Find where the given text appears and provide that cell's center as [X, Y] coordinate. 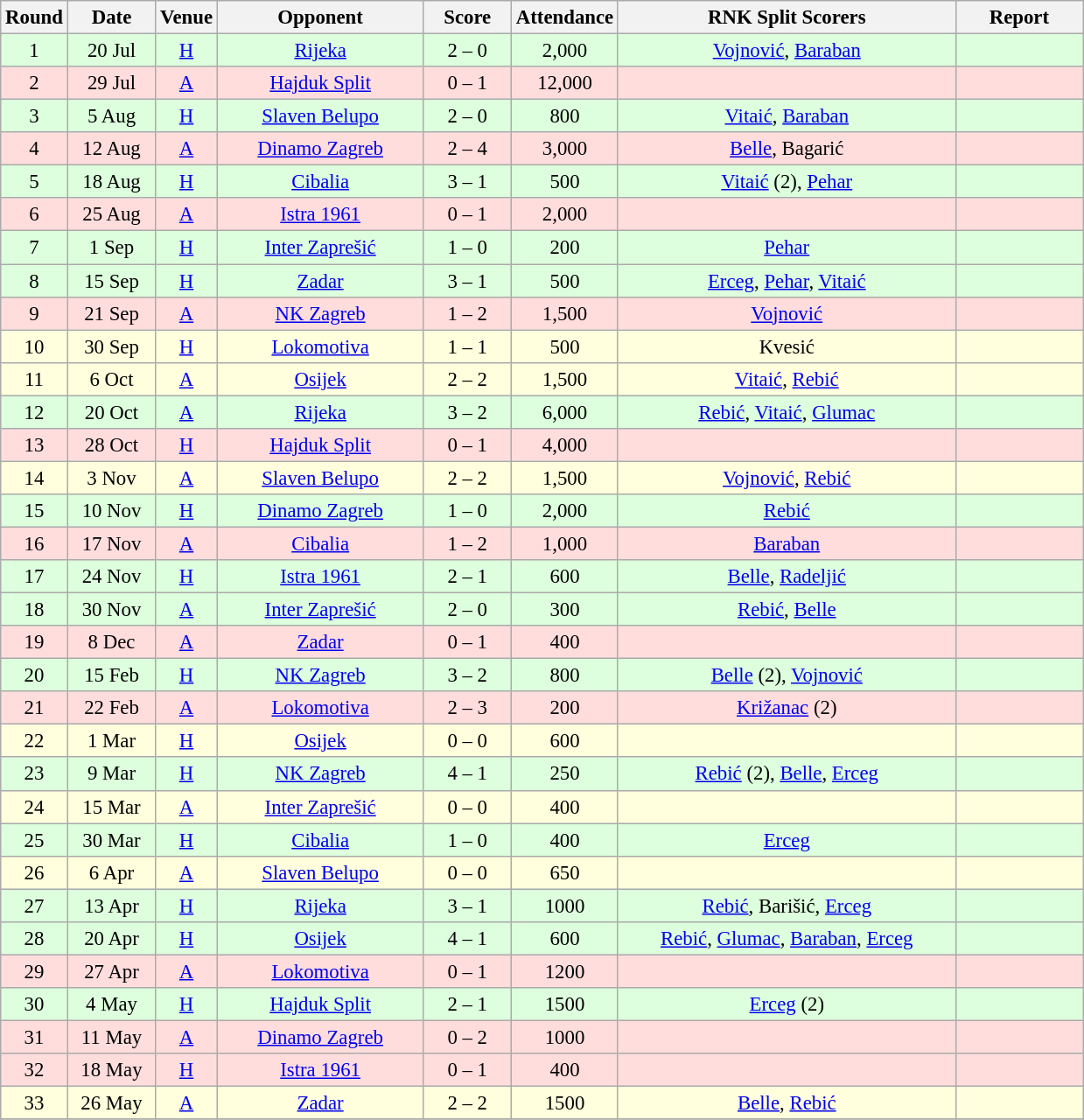
Belle, Bagarić [787, 149]
Pehar [787, 248]
10 Nov [112, 511]
19 [34, 642]
12 [34, 412]
28 Oct [112, 445]
Rebić, Glumac, Baraban, Erceg [787, 939]
Score [467, 17]
22 [34, 741]
7 [34, 248]
22 Feb [112, 708]
33 [34, 1103]
12,000 [565, 83]
26 May [112, 1103]
1200 [565, 971]
16 [34, 543]
31 [34, 1037]
Erceg [787, 840]
Vojnović [787, 313]
20 [34, 675]
21 [34, 708]
Belle, Radeljić [787, 577]
Erceg, Pehar, Vitaić [787, 281]
6 Apr [112, 872]
2 – 4 [467, 149]
25 [34, 840]
30 Sep [112, 346]
3,000 [565, 149]
21 Sep [112, 313]
6,000 [565, 412]
Venue [187, 17]
Baraban [787, 543]
12 Aug [112, 149]
18 [34, 610]
11 May [112, 1037]
29 [34, 971]
20 Apr [112, 939]
Rebić, Belle [787, 610]
20 Oct [112, 412]
9 Mar [112, 774]
Report [1019, 17]
5 [34, 182]
11 [34, 379]
20 Jul [112, 51]
9 [34, 313]
Date [112, 17]
Križanac (2) [787, 708]
4 May [112, 1004]
1,000 [565, 543]
30 Mar [112, 840]
25 Aug [112, 214]
8 [34, 281]
650 [565, 872]
Vojnović, Baraban [787, 51]
6 Oct [112, 379]
15 Sep [112, 281]
250 [565, 774]
14 [34, 478]
3 Nov [112, 478]
27 Apr [112, 971]
1 [34, 51]
17 Nov [112, 543]
1 Mar [112, 741]
24 Nov [112, 577]
10 [34, 346]
Erceg (2) [787, 1004]
Belle, Rebić [787, 1103]
18 May [112, 1070]
Attendance [565, 17]
26 [34, 872]
RNK Split Scorers [787, 17]
1 Sep [112, 248]
2 [34, 83]
Vitaić, Rebić [787, 379]
17 [34, 577]
28 [34, 939]
1 – 1 [467, 346]
15 Feb [112, 675]
Rebić, Barišić, Erceg [787, 906]
Rebić [787, 511]
Rebić, Vitaić, Glumac [787, 412]
Rebić (2), Belle, Erceg [787, 774]
0 – 2 [467, 1037]
29 Jul [112, 83]
15 Mar [112, 807]
3 [34, 116]
Vitaić, Baraban [787, 116]
2 – 3 [467, 708]
13 Apr [112, 906]
300 [565, 610]
Opponent [320, 17]
27 [34, 906]
18 Aug [112, 182]
Belle (2), Vojnović [787, 675]
Vitaić (2), Pehar [787, 182]
6 [34, 214]
5 Aug [112, 116]
4 [34, 149]
4,000 [565, 445]
24 [34, 807]
Round [34, 17]
Kvesić [787, 346]
32 [34, 1070]
30 Nov [112, 610]
13 [34, 445]
30 [34, 1004]
Vojnović, Rebić [787, 478]
8 Dec [112, 642]
23 [34, 774]
15 [34, 511]
